Output the (x, y) coordinate of the center of the cell containing the given text.  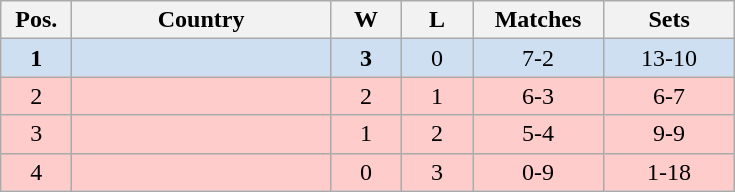
Sets (670, 20)
W (366, 20)
L (436, 20)
Pos. (36, 20)
6-7 (670, 96)
1-18 (670, 172)
7-2 (538, 58)
4 (36, 172)
0-9 (538, 172)
Country (202, 20)
9-9 (670, 134)
6-3 (538, 96)
5-4 (538, 134)
Matches (538, 20)
13-10 (670, 58)
